For the text-containing cell, return its midpoint in (x, y) coordinate format. 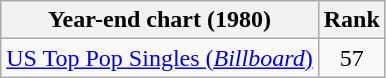
Rank (352, 20)
Year-end chart (1980) (160, 20)
US Top Pop Singles (Billboard) (160, 58)
57 (352, 58)
